Detect which cell encompasses the target text, then output its [x, y] center coordinate. 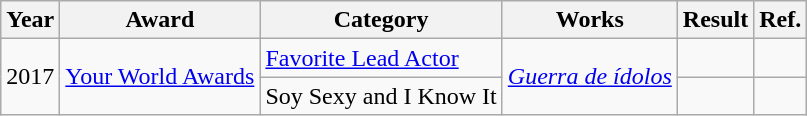
Category [381, 20]
Result [715, 20]
Guerra de ídolos [590, 77]
Your World Awards [160, 77]
Works [590, 20]
Year [30, 20]
Ref. [780, 20]
2017 [30, 77]
Soy Sexy and I Know It [381, 96]
Favorite Lead Actor [381, 58]
Award [160, 20]
